Search for the cell housing the specified text and yield its [X, Y] center coordinate. 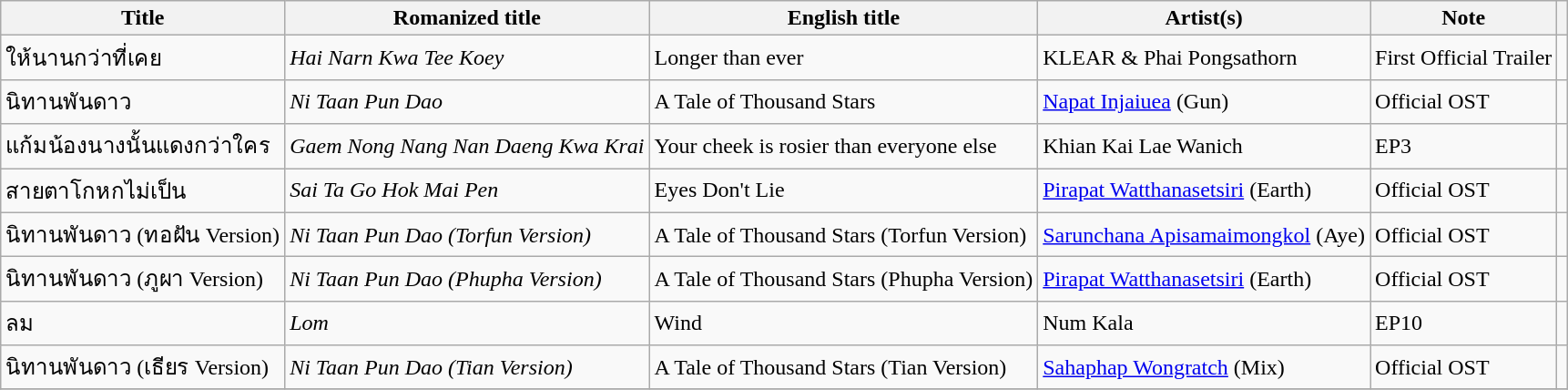
ลม [143, 323]
Wind [843, 323]
EP10 [1464, 323]
สายตาโกหกไม่เป็น [143, 190]
Gaem Nong Nang Nan Daeng Kwa Krai [467, 146]
แก้มน้องนางนั้นแดงกว่าใคร [143, 146]
นิทานพันดาว (ทอฝัน Version) [143, 235]
นิทานพันดาว (เธียร Version) [143, 368]
Title [143, 18]
Longer than ever [843, 58]
Your cheek is rosier than everyone else [843, 146]
Ni Taan Pun Dao (Tian Version) [467, 368]
First Official Trailer [1464, 58]
Eyes Don't Lie [843, 190]
Sahaphap Wongratch (Mix) [1204, 368]
Hai Narn Kwa Tee Koey [467, 58]
A Tale of Thousand Stars (Tian Version) [843, 368]
Napat Injaiuea (Gun) [1204, 102]
Khian Kai Lae Wanich [1204, 146]
EP3 [1464, 146]
Note [1464, 18]
นิทานพันดาว (ภูผา Version) [143, 279]
Ni Taan Pun Dao [467, 102]
A Tale of Thousand Stars (Phupha Version) [843, 279]
Artist(s) [1204, 18]
Ni Taan Pun Dao (Phupha Version) [467, 279]
นิทานพันดาว [143, 102]
Num Kala [1204, 323]
Lom [467, 323]
A Tale of Thousand Stars [843, 102]
English title [843, 18]
Sai Ta Go Hok Mai Pen [467, 190]
ให้นานกว่าที่เคย [143, 58]
Sarunchana Apisamaimongkol (Aye) [1204, 235]
Romanized title [467, 18]
KLEAR & Phai Pongsathorn [1204, 58]
A Tale of Thousand Stars (Torfun Version) [843, 235]
Ni Taan Pun Dao (Torfun Version) [467, 235]
